Return the (x, y) coordinate for the center point of the cell that contains the specified text.  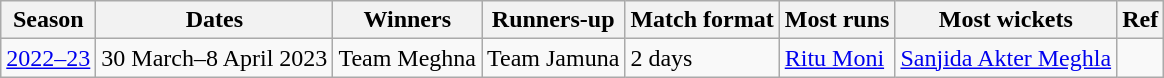
Most wickets (1006, 20)
Team Meghna (408, 58)
Season (48, 20)
2 days (702, 58)
Ritu Moni (837, 58)
Winners (408, 20)
2022–23 (48, 58)
Match format (702, 20)
Dates (214, 20)
Sanjida Akter Meghla (1006, 58)
Runners-up (554, 20)
Ref (1140, 20)
Most runs (837, 20)
Team Jamuna (554, 58)
30 March–8 April 2023 (214, 58)
